Detect which cell encompasses the target text, then output its [X, Y] center coordinate. 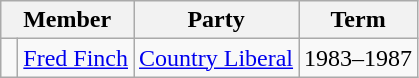
Fred Finch [76, 58]
Term [358, 20]
Member [68, 20]
Country Liberal [216, 58]
1983–1987 [358, 58]
Party [216, 20]
